For the text-containing cell, return its midpoint in (X, Y) coordinate format. 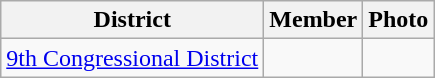
Member (314, 20)
District (132, 20)
Photo (398, 20)
9th Congressional District (132, 58)
